Capture the cell that displays the provided text and extract its [x, y] central coordinate. 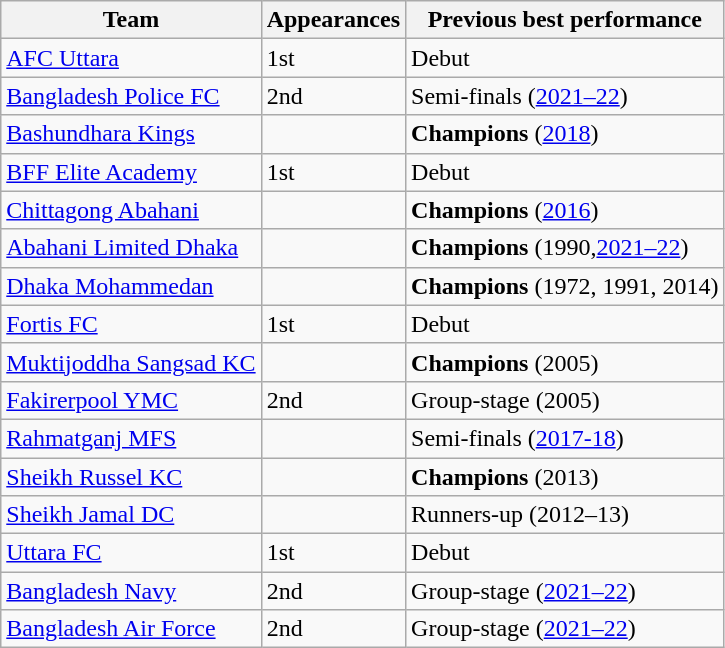
Semi-finals (2021–22) [565, 96]
Fakirerpool YMC [131, 400]
Group-stage (2005) [565, 400]
Uttara FC [131, 553]
Previous best performance [565, 20]
Appearances [333, 20]
Rahmatganj MFS [131, 438]
Fortis FC [131, 324]
Bangladesh Air Force [131, 629]
AFC Uttara [131, 58]
Champions (1990,2021–22) [565, 248]
Bangladesh Navy [131, 591]
Champions (2013) [565, 477]
Dhaka Mohammedan [131, 286]
Chittagong Abahani [131, 210]
Champions (1972, 1991, 2014) [565, 286]
Bangladesh Police FC [131, 96]
Team [131, 20]
BFF Elite Academy [131, 172]
Sheikh Russel KC [131, 477]
Semi-finals (2017-18) [565, 438]
Muktijoddha Sangsad KC [131, 362]
Champions (2018) [565, 134]
Abahani Limited Dhaka [131, 248]
Sheikh Jamal DC [131, 515]
Bashundhara Kings [131, 134]
Runners-up (2012–13) [565, 515]
Champions (2016) [565, 210]
Champions (2005) [565, 362]
